Pinpoint the cell where the given text exists, returning its [X, Y] midpoint coordinate. 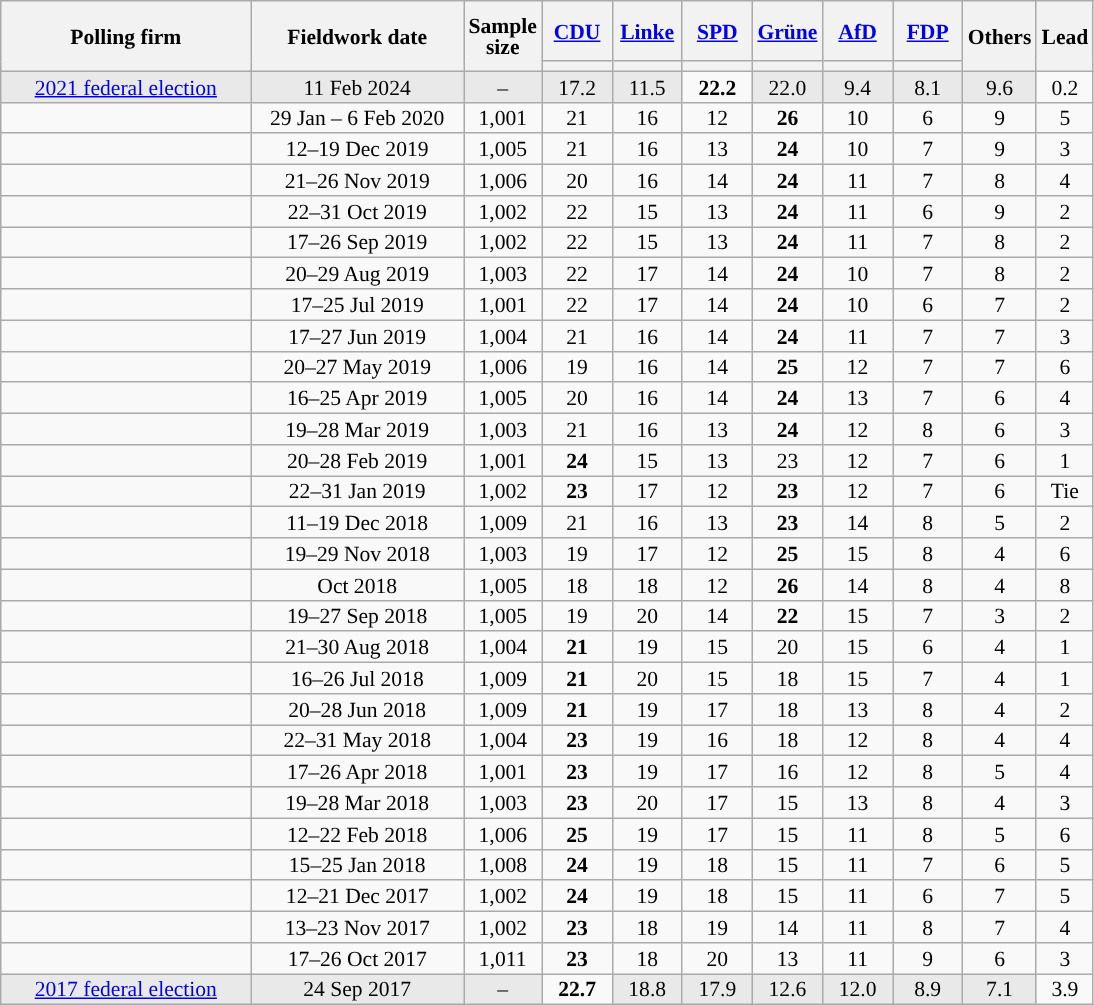
Grüne [787, 31]
20–29 Aug 2019 [358, 274]
12.6 [787, 990]
2021 federal election [126, 86]
Samplesize [503, 36]
22.0 [787, 86]
16–25 Apr 2019 [358, 398]
19–28 Mar 2018 [358, 802]
0.2 [1064, 86]
17–25 Jul 2019 [358, 304]
29 Jan – 6 Feb 2020 [358, 118]
3.9 [1064, 990]
17–26 Sep 2019 [358, 242]
17–27 Jun 2019 [358, 336]
SPD [717, 31]
22–31 Oct 2019 [358, 212]
19–28 Mar 2019 [358, 430]
Others [1000, 36]
24 Sep 2017 [358, 990]
12–22 Feb 2018 [358, 834]
20–28 Feb 2019 [358, 460]
21–26 Nov 2019 [358, 180]
12.0 [857, 990]
11 Feb 2024 [358, 86]
2017 federal election [126, 990]
FDP [928, 31]
Lead [1064, 36]
7.1 [1000, 990]
22–31 Jan 2019 [358, 492]
Fieldwork date [358, 36]
12–19 Dec 2019 [358, 150]
21–30 Aug 2018 [358, 648]
17–26 Oct 2017 [358, 958]
11–19 Dec 2018 [358, 522]
9.4 [857, 86]
17.9 [717, 990]
Polling firm [126, 36]
19–29 Nov 2018 [358, 554]
8.9 [928, 990]
13–23 Nov 2017 [358, 928]
1,011 [503, 958]
Linke [647, 31]
CDU [577, 31]
22.2 [717, 86]
17.2 [577, 86]
19–27 Sep 2018 [358, 616]
16–26 Jul 2018 [358, 678]
1,008 [503, 864]
12–21 Dec 2017 [358, 896]
22–31 May 2018 [358, 740]
Tie [1064, 492]
17–26 Apr 2018 [358, 772]
15–25 Jan 2018 [358, 864]
20–28 Jun 2018 [358, 710]
AfD [857, 31]
9.6 [1000, 86]
20–27 May 2019 [358, 366]
18.8 [647, 990]
11.5 [647, 86]
Oct 2018 [358, 584]
22.7 [577, 990]
8.1 [928, 86]
